Provide the (X, Y) coordinate of the cell's center where the given text is located.  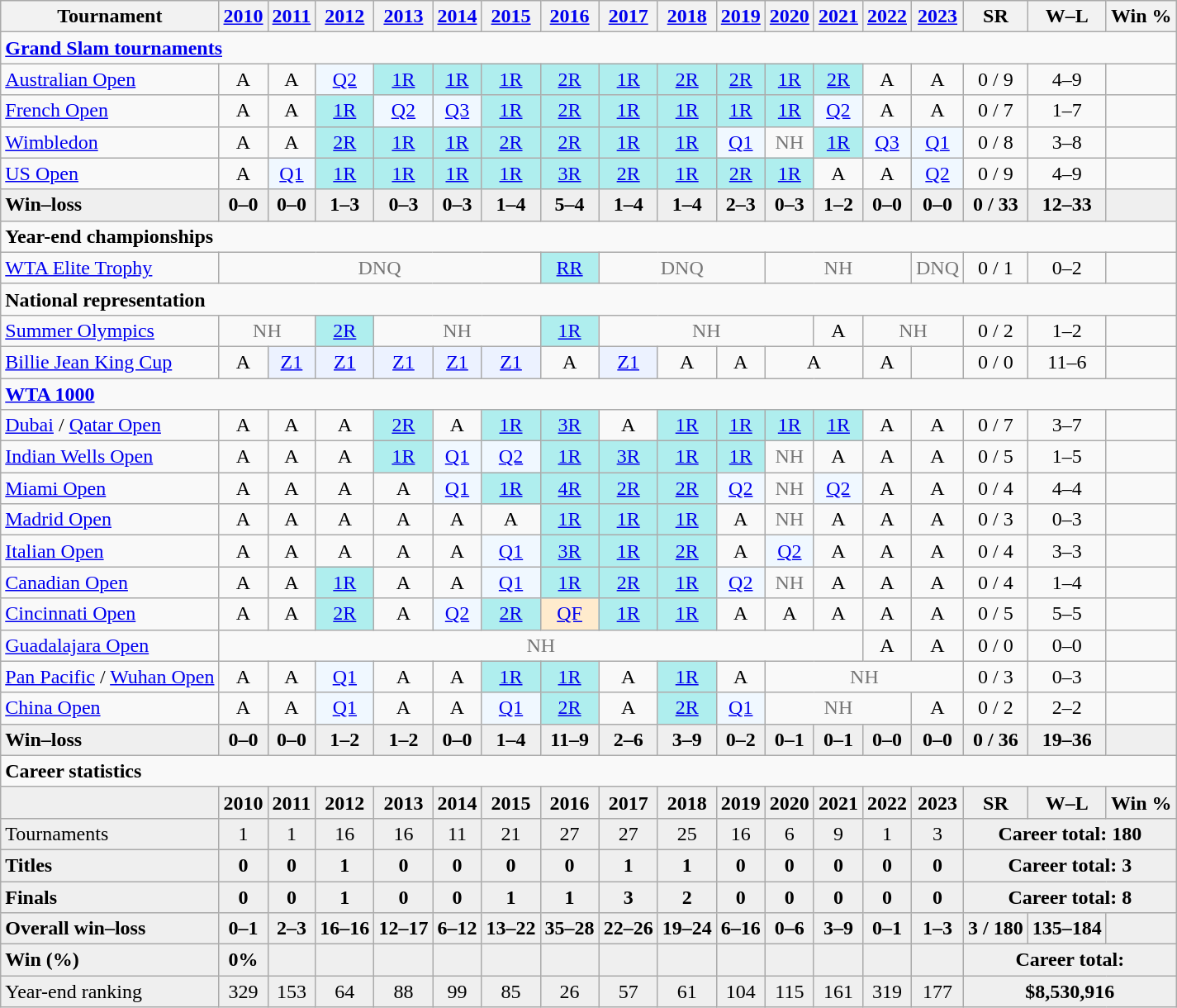
3 / 180 (996, 929)
0% (243, 960)
Cincinnati Open (110, 614)
WTA 1000 (588, 394)
Grand Slam tournaments (588, 48)
64 (345, 991)
Overall win–loss (110, 929)
Titles (110, 865)
0 / 8 (996, 142)
4R (570, 488)
2–6 (628, 739)
WTA Elite Trophy (110, 268)
National representation (588, 299)
12–17 (403, 929)
3–3 (1067, 551)
11–6 (1067, 362)
0 / 33 (996, 205)
13–22 (510, 929)
2–2 (1067, 708)
0–6 (790, 929)
3–8 (1067, 142)
Billie Jean King Cup (110, 362)
115 (790, 991)
25 (687, 834)
2 (687, 896)
319 (887, 991)
Guadalajara Open (110, 645)
19–24 (687, 929)
1–7 (1067, 111)
Tournament (110, 17)
US Open (110, 174)
4–4 (1067, 488)
153 (292, 991)
11–9 (570, 739)
6 (790, 834)
Year-end ranking (110, 991)
Career total: (1070, 960)
161 (838, 991)
Dubai / Qatar Open (110, 426)
5–5 (1067, 614)
Australian Open (110, 79)
Finals (110, 896)
Wimbledon (110, 142)
Summer Olympics (110, 330)
329 (243, 991)
21 (510, 834)
57 (628, 991)
11 (458, 834)
$8,530,916 (1070, 991)
26 (570, 991)
Miami Open (110, 488)
6–12 (458, 929)
Pan Pacific / Wuhan Open (110, 677)
Career total: 8 (1070, 896)
6–16 (740, 929)
0 / 1 (996, 268)
135–184 (1067, 929)
Career statistics (588, 771)
61 (687, 991)
Year-end championships (588, 236)
9 (838, 834)
Career total: 180 (1070, 834)
Madrid Open (110, 520)
Win (%) (110, 960)
0 / 36 (996, 739)
16–16 (345, 929)
Italian Open (110, 551)
19–36 (1067, 739)
35–28 (570, 929)
RR (570, 268)
3–7 (1067, 426)
Canadian Open (110, 582)
88 (403, 991)
Tournaments (110, 834)
177 (938, 991)
12–33 (1067, 205)
Career total: 3 (1070, 865)
French Open (110, 111)
85 (510, 991)
99 (458, 991)
22–26 (628, 929)
QF (570, 614)
1–5 (1067, 457)
5–4 (570, 205)
Indian Wells Open (110, 457)
104 (740, 991)
China Open (110, 708)
